For the text-containing cell, return its midpoint in (X, Y) coordinate format. 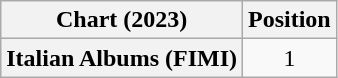
1 (290, 58)
Italian Albums (FIMI) (122, 58)
Chart (2023) (122, 20)
Position (290, 20)
